Capture the cell that displays the provided text and extract its [x, y] central coordinate. 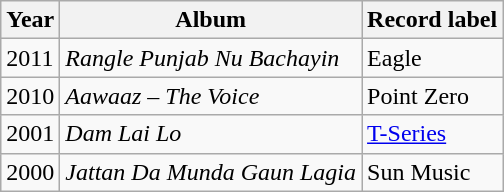
Album [211, 20]
Rangle Punjab Nu Bachayin [211, 58]
2000 [30, 172]
2011 [30, 58]
Eagle [432, 58]
2001 [30, 134]
Record label [432, 20]
2010 [30, 96]
Point Zero [432, 96]
Year [30, 20]
Sun Music [432, 172]
T-Series [432, 134]
Jattan Da Munda Gaun Lagia [211, 172]
Dam Lai Lo [211, 134]
Aawaaz – The Voice [211, 96]
